Scan for the cell matching the given text and deliver its [x, y] coordinate at center. 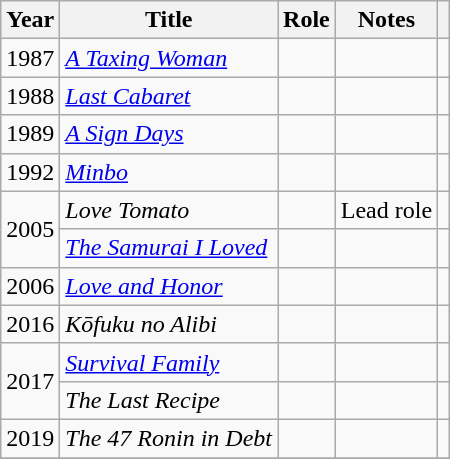
2006 [30, 286]
Love and Honor [169, 286]
Title [169, 20]
Notes [386, 20]
Role [307, 20]
2016 [30, 324]
2019 [30, 438]
1989 [30, 134]
Kōfuku no Alibi [169, 324]
1988 [30, 96]
The 47 Ronin in Debt [169, 438]
Survival Family [169, 362]
Last Cabaret [169, 96]
The Samurai I Loved [169, 248]
A Taxing Woman [169, 58]
The Last Recipe [169, 400]
1992 [30, 172]
1987 [30, 58]
Love Tomato [169, 210]
Lead role [386, 210]
Minbo [169, 172]
2005 [30, 229]
Year [30, 20]
2017 [30, 381]
A Sign Days [169, 134]
